Locate the cell with the specified text and output its [X, Y] center coordinate. 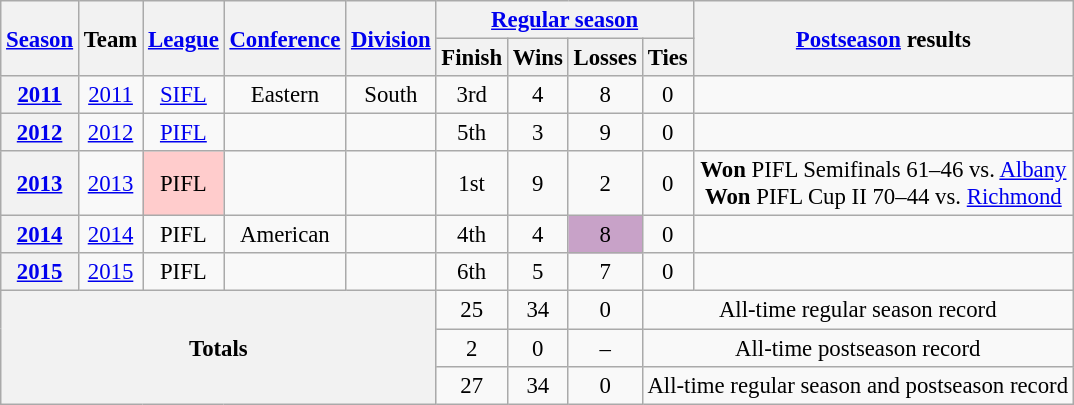
Wins [538, 58]
Losses [605, 58]
Finish [472, 58]
– [605, 348]
7 [605, 273]
SIFL [184, 95]
1st [472, 184]
League [184, 38]
3 [538, 133]
American [285, 235]
Team [110, 38]
Postseason results [883, 38]
Totals [218, 348]
25 [472, 310]
6th [472, 273]
South [391, 95]
Regular season [564, 20]
5 [538, 273]
Eastern [285, 95]
All-time regular season and postseason record [858, 385]
Won PIFL Semifinals 61–46 vs. AlbanyWon PIFL Cup II 70–44 vs. Richmond [883, 184]
Division [391, 38]
All-time regular season record [858, 310]
4th [472, 235]
All-time postseason record [858, 348]
Ties [668, 58]
27 [472, 385]
3rd [472, 95]
Conference [285, 38]
Season [40, 38]
5th [472, 133]
